Detect which cell encompasses the target text, then output its (X, Y) center coordinate. 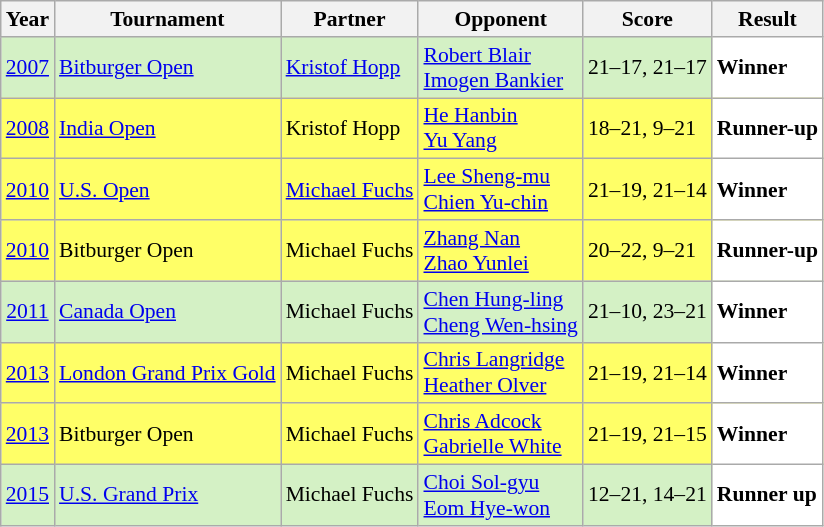
18–21, 9–21 (648, 128)
He Hanbin Yu Yang (500, 128)
Chris Adcock Gabrielle White (500, 434)
Year (28, 19)
Choi Sol-gyu Eom Hye-won (500, 496)
India Open (168, 128)
Result (768, 19)
Tournament (168, 19)
Partner (350, 19)
U.S. Grand Prix (168, 496)
Opponent (500, 19)
Robert Blair Imogen Bankier (500, 68)
21–10, 23–21 (648, 312)
Chris Langridge Heather Olver (500, 372)
London Grand Prix Gold (168, 372)
2008 (28, 128)
2015 (28, 496)
U.S. Open (168, 190)
2011 (28, 312)
20–22, 9–21 (648, 250)
12–21, 14–21 (648, 496)
Chen Hung-ling Cheng Wen-hsing (500, 312)
2007 (28, 68)
Lee Sheng-mu Chien Yu-chin (500, 190)
Score (648, 19)
21–17, 21–17 (648, 68)
Canada Open (168, 312)
Runner up (768, 496)
21–19, 21–15 (648, 434)
Zhang Nan Zhao Yunlei (500, 250)
